Capture the cell that displays the provided text and extract its [x, y] central coordinate. 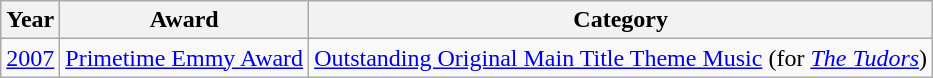
Outstanding Original Main Title Theme Music (for The Tudors) [621, 58]
2007 [30, 58]
Primetime Emmy Award [184, 58]
Award [184, 20]
Category [621, 20]
Year [30, 20]
